For the text-containing cell, return its midpoint in [x, y] coordinate format. 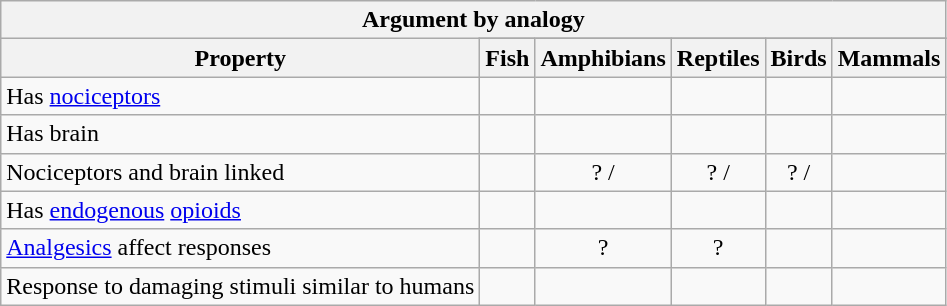
Has nociceptors [240, 96]
Response to damaging stimuli similar to humans [240, 286]
Nociceptors and brain linked [240, 172]
Birds [798, 58]
Has brain [240, 134]
Reptiles [718, 58]
Analgesics affect responses [240, 248]
Property [240, 58]
Has endogenous opioids [240, 210]
Argument by analogy [474, 20]
Amphibians [603, 58]
Fish [508, 58]
Mammals [889, 58]
